Scan for the cell matching the given text and deliver its [x, y] coordinate at center. 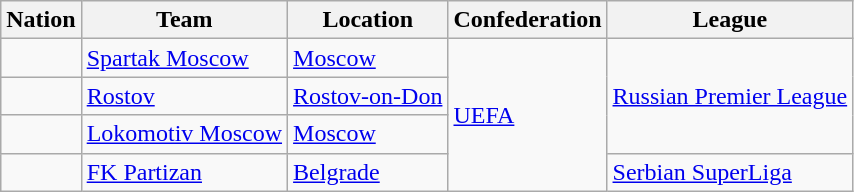
Spartak Moscow [184, 58]
Location [368, 20]
Belgrade [368, 172]
Confederation [528, 20]
Nation [41, 20]
Team [184, 20]
Russian Premier League [730, 96]
Rostov-on-Don [368, 96]
UEFA [528, 115]
FK Partizan [184, 172]
Rostov [184, 96]
Serbian SuperLiga [730, 172]
Lokomotiv Moscow [184, 134]
League [730, 20]
